Identify which cell holds the provided text, then report its (x, y) central coordinate. 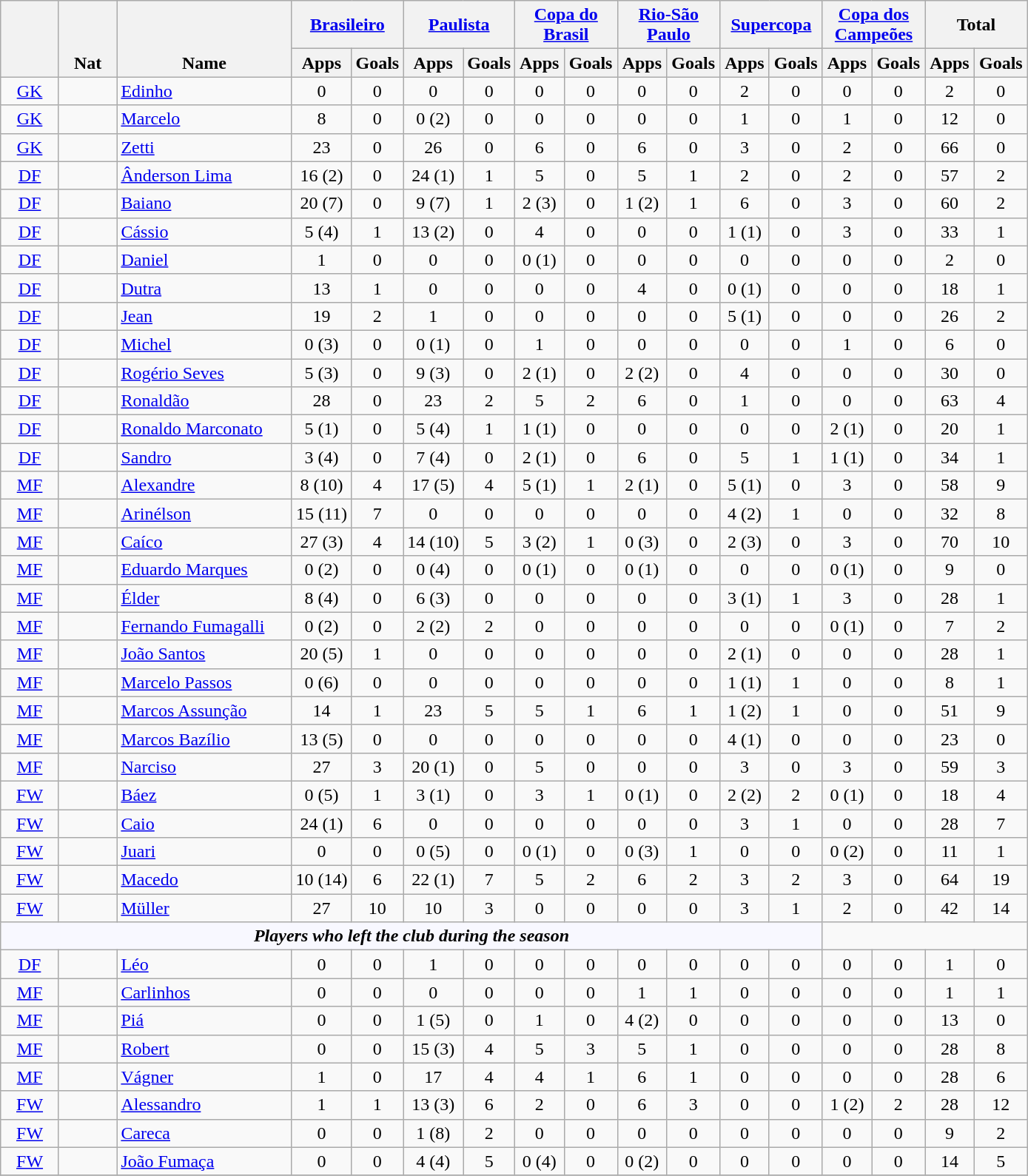
Müller (204, 908)
Carlinhos (204, 992)
4 (1) (745, 739)
Edinho (204, 91)
Juari (204, 852)
Caio (204, 824)
Careca (204, 1133)
Rio-São Paulo (669, 25)
20 (950, 429)
22 (1) (434, 880)
70 (950, 542)
13 (2) (434, 232)
6 (3) (434, 598)
10 (14) (321, 880)
Cássio (204, 232)
0 (6) (321, 682)
Brasileiro (348, 25)
27 (3) (321, 542)
20 (5) (321, 654)
Ânderson Lima (204, 175)
Total (977, 25)
Báez (204, 795)
Robert (204, 1049)
Michel (204, 344)
Nat (87, 38)
Marcelo (204, 119)
Arinélson (204, 514)
9 (7) (434, 204)
60 (950, 204)
Macedo (204, 880)
Copa dos Campeões (873, 25)
13 (5) (321, 739)
64 (950, 880)
Piá (204, 1021)
Marcos Assunção (204, 710)
Caíco (204, 542)
Narciso (204, 767)
4 (4) (434, 1161)
51 (950, 710)
15 (11) (321, 514)
Players who left the club during the season (411, 936)
Ronaldo Marconato (204, 429)
Marcelo Passos (204, 682)
Paulista (459, 25)
59 (950, 767)
66 (950, 147)
Eduardo Marques (204, 570)
Alexandre (204, 485)
João Fumaça (204, 1161)
20 (7) (321, 204)
3 (4) (321, 457)
7 (4) (434, 457)
57 (950, 175)
42 (950, 908)
Baiano (204, 204)
Copa do Brasil (567, 25)
17 (5) (434, 485)
Dutra (204, 288)
Ronaldão (204, 401)
Marcos Bazílio (204, 739)
Daniel (204, 260)
30 (950, 372)
Alessandro (204, 1105)
João Santos (204, 654)
Zetti (204, 147)
17 (434, 1077)
8 (4) (321, 598)
Vágner (204, 1077)
Name (204, 38)
Supercopa (771, 25)
15 (3) (434, 1049)
13 (3) (434, 1105)
33 (950, 232)
1 (8) (434, 1133)
1 (5) (434, 1021)
34 (950, 457)
58 (950, 485)
Fernando Fumagalli (204, 626)
32 (950, 514)
9 (3) (434, 372)
Rogério Seves (204, 372)
Léo (204, 964)
8 (10) (321, 485)
Sandro (204, 457)
63 (950, 401)
11 (950, 852)
14 (10) (434, 542)
16 (2) (321, 175)
5 (3) (321, 372)
Jean (204, 316)
Élder (204, 598)
3 (2) (540, 542)
20 (1) (434, 767)
